Output the [X, Y] coordinate of the center of the cell containing the given text.  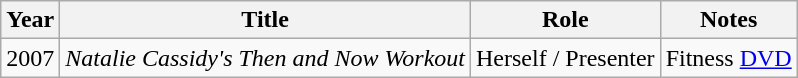
Title [266, 20]
Natalie Cassidy's Then and Now Workout [266, 58]
Notes [728, 20]
Fitness DVD [728, 58]
2007 [30, 58]
Herself / Presenter [565, 58]
Year [30, 20]
Role [565, 20]
